Capture the cell that displays the provided text and extract its [X, Y] central coordinate. 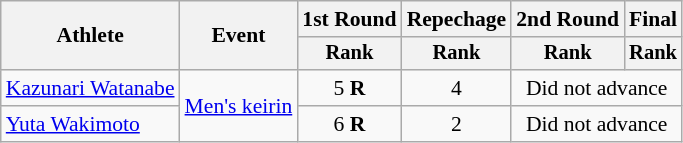
Athlete [90, 36]
Kazunari Watanabe [90, 88]
6 R [349, 124]
1st Round [349, 19]
Final [653, 19]
4 [457, 88]
Yuta Wakimoto [90, 124]
Event [239, 36]
2nd Round [568, 19]
5 R [349, 88]
Men's keirin [239, 106]
2 [457, 124]
Repechage [457, 19]
